Detect which cell encompasses the target text, then output its [X, Y] center coordinate. 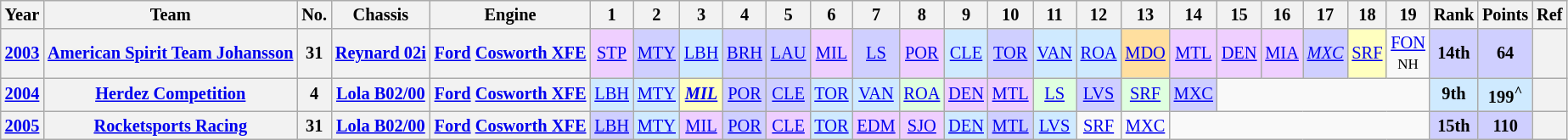
Chassis [380, 14]
19 [1408, 14]
17 [1326, 14]
6 [831, 14]
11 [1054, 14]
15 [1239, 14]
Rocketsports Racing [170, 126]
16 [1282, 14]
MDO [1144, 53]
18 [1367, 14]
7 [876, 14]
Ref [1549, 14]
110 [1505, 126]
15th [1453, 126]
Engine [511, 14]
2004 [22, 95]
STP [611, 53]
EDM [876, 126]
MIA [1282, 53]
American Spirit Team Johansson [170, 53]
1 [611, 14]
3 [701, 14]
14 [1194, 14]
2005 [22, 126]
BRH [745, 53]
Herdez Competition [170, 95]
No. [314, 14]
13 [1144, 14]
Year [22, 14]
199^ [1505, 95]
10 [1010, 14]
8 [922, 14]
9th [1453, 95]
Reynard 02i [380, 53]
64 [1505, 53]
Rank [1453, 14]
SJO [922, 126]
FONNH [1408, 53]
12 [1099, 14]
2 [657, 14]
5 [789, 14]
Points [1505, 14]
LAU [789, 53]
Team [170, 14]
14th [1453, 53]
2003 [22, 53]
9 [966, 14]
